Capture the cell that displays the provided text and extract its (X, Y) central coordinate. 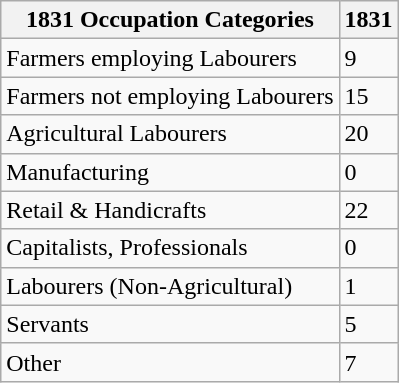
Agricultural Labourers (170, 134)
9 (368, 58)
5 (368, 324)
Servants (170, 324)
Capitalists, Professionals (170, 248)
Other (170, 362)
Farmers employing Labourers (170, 58)
1831 Occupation Categories (170, 20)
Retail & Handicrafts (170, 210)
Labourers (Non-Agricultural) (170, 286)
15 (368, 96)
1831 (368, 20)
22 (368, 210)
7 (368, 362)
Farmers not employing Labourers (170, 96)
20 (368, 134)
Manufacturing (170, 172)
1 (368, 286)
